Locate the cell with the specified text and output its [x, y] center coordinate. 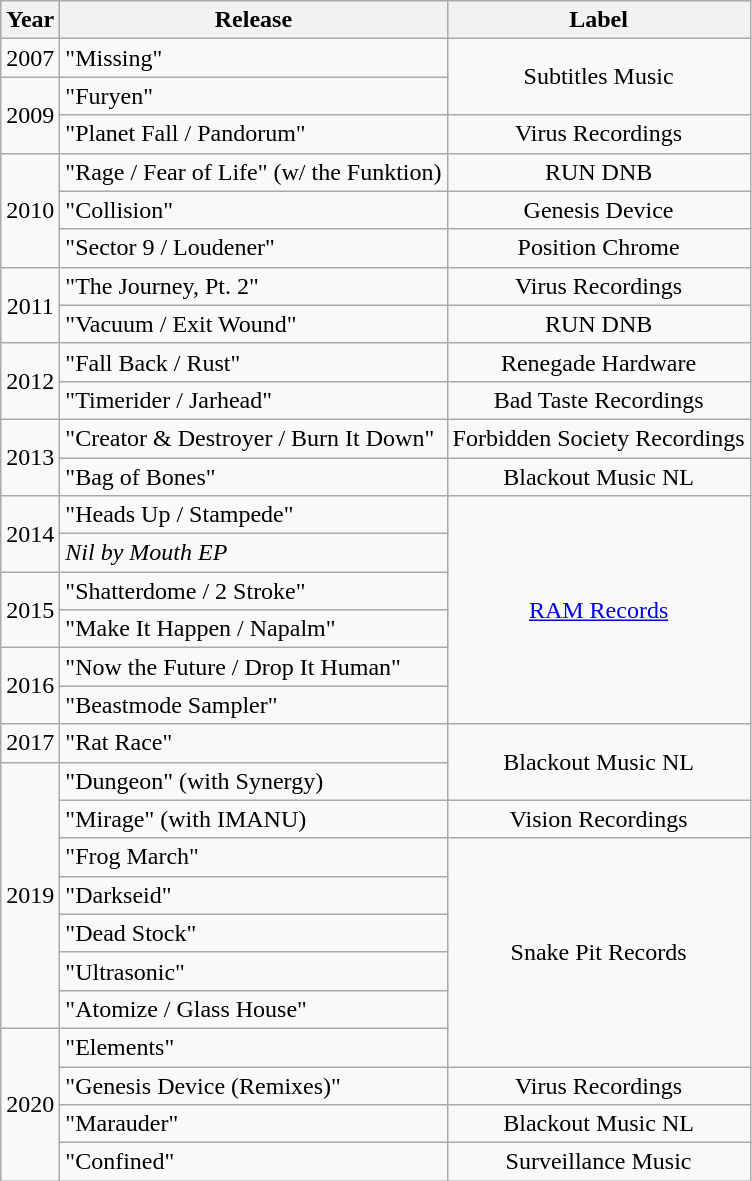
"Collision" [254, 210]
"Frog March" [254, 857]
2011 [30, 305]
"Furyen" [254, 96]
2020 [30, 1104]
"Marauder" [254, 1124]
2014 [30, 534]
"Timerider / Jarhead" [254, 400]
"Mirage" (with IMANU) [254, 819]
2016 [30, 686]
Renegade Hardware [598, 362]
"Dungeon" (with Synergy) [254, 781]
Genesis Device [598, 210]
"Vacuum / Exit Wound" [254, 324]
2012 [30, 381]
Year [30, 20]
Snake Pit Records [598, 952]
"Missing" [254, 58]
"Creator & Destroyer / Burn It Down" [254, 438]
Subtitles Music [598, 77]
"Confined" [254, 1162]
Position Chrome [598, 248]
"Planet Fall / Pandorum" [254, 134]
"Genesis Device (Remixes)" [254, 1085]
Bad Taste Recordings [598, 400]
Forbidden Society Recordings [598, 438]
"Elements" [254, 1047]
"Sector 9 / Loudener" [254, 248]
"Darkseid" [254, 895]
2015 [30, 610]
"The Journey, Pt. 2" [254, 286]
Label [598, 20]
RAM Records [598, 610]
"Bag of Bones" [254, 477]
2007 [30, 58]
"Make It Happen / Napalm" [254, 629]
2010 [30, 210]
2019 [30, 895]
"Shatterdome / 2 Stroke" [254, 591]
2013 [30, 457]
Nil by Mouth EP [254, 553]
"Atomize / Glass House" [254, 1009]
"Fall Back / Rust" [254, 362]
2009 [30, 115]
"Rage / Fear of Life" (w/ the Funktion) [254, 172]
Vision Recordings [598, 819]
"Beastmode Sampler" [254, 705]
"Dead Stock" [254, 933]
"Ultrasonic" [254, 971]
Release [254, 20]
Surveillance Music [598, 1162]
"Heads Up / Stampede" [254, 515]
2017 [30, 743]
"Rat Race" [254, 743]
"Now the Future / Drop It Human" [254, 667]
